Return the [x, y] coordinate for the center point of the cell that contains the specified text.  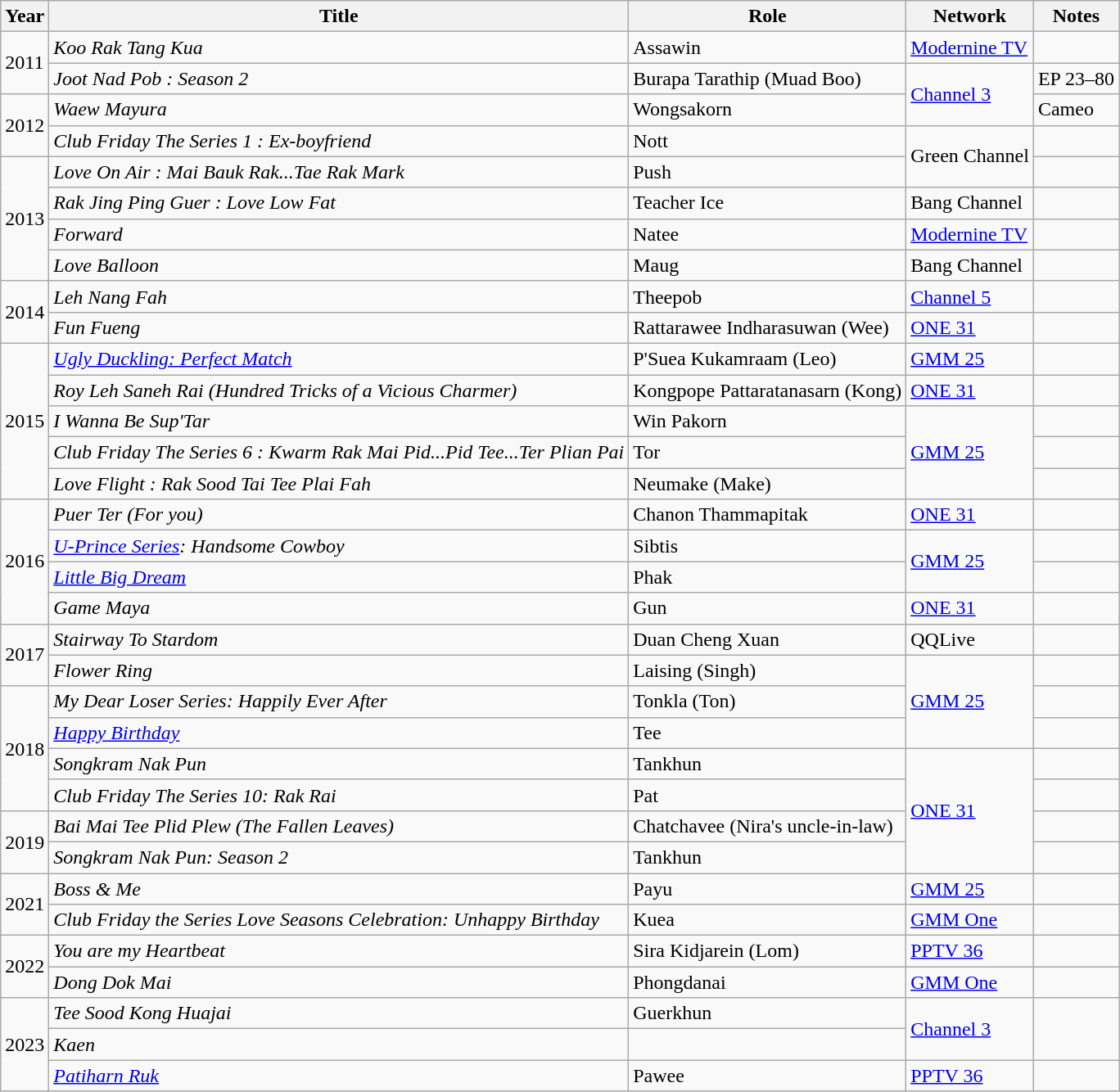
Dong Dok Mai [339, 982]
Sira Kidjarein (Lom) [768, 951]
Puer Ter (For you) [339, 515]
Love Flight : Rak Sood Tai Tee Plai Fah [339, 484]
Maug [768, 265]
Pat [768, 795]
Role [768, 16]
2018 [25, 748]
Songkram Nak Pun [339, 764]
Happy Birthday [339, 733]
2013 [25, 219]
Network [970, 16]
Phak [768, 577]
2021 [25, 904]
Wongsakorn [768, 110]
Bai Mai Tee Plid Plew (The Fallen Leaves) [339, 826]
Kongpope Pattaratanasarn (Kong) [768, 390]
Boss & Me [339, 888]
2012 [25, 125]
Chanon Thammapitak [768, 515]
Stairway To Stardom [339, 639]
Nott [768, 141]
2017 [25, 655]
Game Maya [339, 608]
P'Suea Kukamraam (Leo) [768, 359]
Green Channel [970, 156]
Rattarawee Indharasuwan (Wee) [768, 327]
Channel 5 [970, 296]
Duan Cheng Xuan [768, 639]
You are my Heartbeat [339, 951]
Songkram Nak Pun: Season 2 [339, 857]
Teacher Ice [768, 203]
Ugly Duckling: Perfect Match [339, 359]
Kuea [768, 920]
Phongdanai [768, 982]
Club Friday the Series Love Seasons Celebration: Unhappy Birthday [339, 920]
Love Balloon [339, 265]
Waew Mayura [339, 110]
Laising (Singh) [768, 670]
Joot Nad Pob : Season 2 [339, 79]
Leh Nang Fah [339, 296]
2015 [25, 421]
Pawee [768, 1076]
Rak Jing Ping Guer : Love Low Fat [339, 203]
Win Pakorn [768, 422]
QQLive [970, 639]
Little Big Dream [339, 577]
Flower Ring [339, 670]
Tee [768, 733]
Assawin [768, 47]
Patiharn Ruk [339, 1076]
Tonkla (Ton) [768, 702]
Natee [768, 234]
Forward [339, 234]
Title [339, 16]
Payu [768, 888]
Cameo [1076, 110]
Burapa Tarathip (Muad Boo) [768, 79]
Club Friday The Series 6 : Kwarm Rak Mai Pid...Pid Tee...Ter Plian Pai [339, 453]
U-Prince Series: Handsome Cowboy [339, 546]
Year [25, 16]
2014 [25, 312]
Fun Fueng [339, 327]
Tee Sood Kong Huajai [339, 1013]
Club Friday The Series 10: Rak Rai [339, 795]
Gun [768, 608]
2016 [25, 562]
2022 [25, 967]
Tor [768, 453]
Love On Air : Mai Bauk Rak...Tae Rak Mark [339, 172]
Roy Leh Saneh Rai (Hundred Tricks of a Vicious Charmer) [339, 390]
2019 [25, 842]
My Dear Loser Series: Happily Ever After [339, 702]
Guerkhun [768, 1013]
Club Friday The Series 1 : Ex-boyfriend [339, 141]
I Wanna Be Sup'Tar [339, 422]
2011 [25, 63]
Kaen [339, 1045]
EP 23–80 [1076, 79]
Koo Rak Tang Kua [339, 47]
Notes [1076, 16]
Sibtis [768, 546]
Chatchavee (Nira's uncle-in-law) [768, 826]
2023 [25, 1045]
Push [768, 172]
Neumake (Make) [768, 484]
Theepob [768, 296]
